Determine the [x, y] coordinate at the center of the cell enclosing the given text.  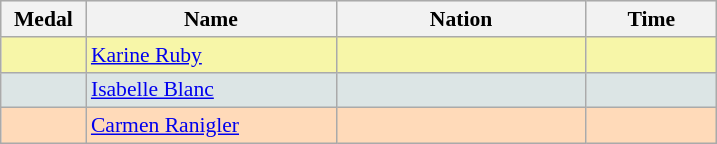
Medal [44, 19]
Nation [461, 19]
Time [651, 19]
Carmen Ranigler [211, 126]
Karine Ruby [211, 55]
Name [211, 19]
Isabelle Blanc [211, 90]
